From the cell containing the given text, extract its center point as (X, Y) coordinate. 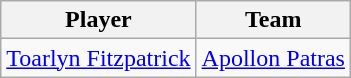
Toarlyn Fitzpatrick (98, 58)
Team (273, 20)
Player (98, 20)
Apollon Patras (273, 58)
